Output the (x, y) coordinate of the center of the cell containing the given text.  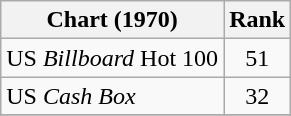
Chart (1970) (112, 20)
US Cash Box (112, 96)
51 (258, 58)
US Billboard Hot 100 (112, 58)
Rank (258, 20)
32 (258, 96)
